Return [X, Y] of the center of cell containing provided text 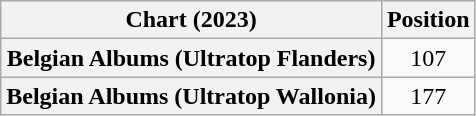
Belgian Albums (Ultratop Wallonia) [192, 96]
Position [428, 20]
107 [428, 58]
177 [428, 96]
Belgian Albums (Ultratop Flanders) [192, 58]
Chart (2023) [192, 20]
